Scan for the cell matching the given text and deliver its [X, Y] coordinate at center. 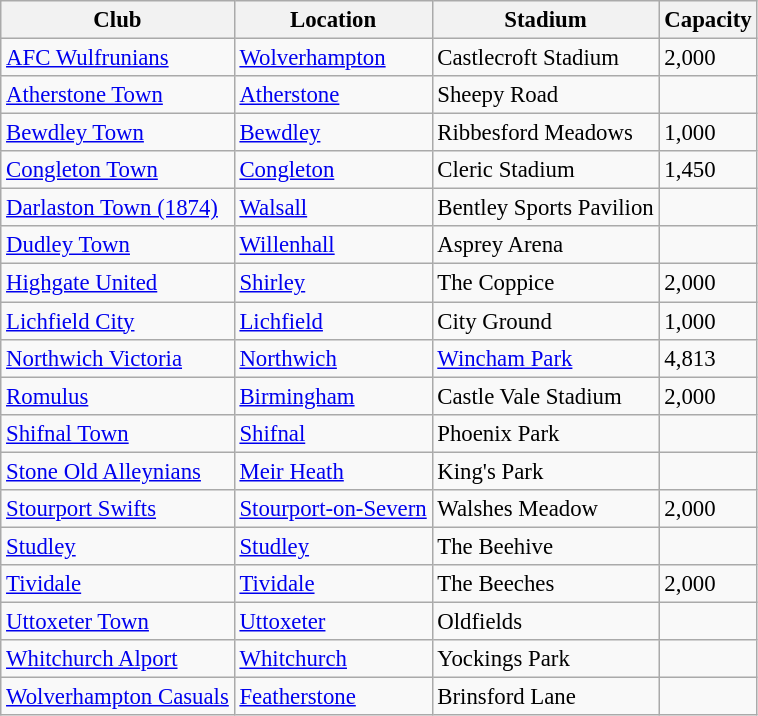
Bewdley Town [118, 133]
Meir Heath [333, 471]
Bentley Sports Pavilion [546, 208]
Whitchurch [333, 659]
Oldfields [546, 621]
Birmingham [333, 396]
Stadium [546, 20]
The Beehive [546, 546]
Brinsford Lane [546, 697]
Shifnal [333, 433]
Uttoxeter Town [118, 621]
Shifnal Town [118, 433]
Castle Vale Stadium [546, 396]
Phoenix Park [546, 433]
Yockings Park [546, 659]
Dudley Town [118, 245]
Club [118, 20]
Location [333, 20]
Uttoxeter [333, 621]
Capacity [708, 20]
The Coppice [546, 283]
Stone Old Alleynians [118, 471]
1,450 [708, 170]
Walshes Meadow [546, 509]
Congleton [333, 170]
Cleric Stadium [546, 170]
Shirley [333, 283]
Atherstone [333, 95]
Congleton Town [118, 170]
Bewdley [333, 133]
4,813 [708, 358]
Walsall [333, 208]
Lichfield City [118, 321]
Northwich [333, 358]
Wolverhampton Casuals [118, 697]
Castlecroft Stadium [546, 58]
AFC Wulfrunians [118, 58]
King's Park [546, 471]
Wolverhampton [333, 58]
Lichfield [333, 321]
Northwich Victoria [118, 358]
Featherstone [333, 697]
Sheepy Road [546, 95]
The Beeches [546, 584]
Highgate United [118, 283]
Romulus [118, 396]
Darlaston Town (1874) [118, 208]
Wincham Park [546, 358]
Atherstone Town [118, 95]
Ribbesford Meadows [546, 133]
Asprey Arena [546, 245]
Whitchurch Alport [118, 659]
City Ground [546, 321]
Willenhall [333, 245]
Stourport-on-Severn [333, 509]
Stourport Swifts [118, 509]
